Return [x, y] of the center of cell containing provided text 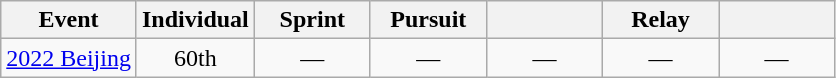
Event [69, 20]
2022 Beijing [69, 58]
60th [195, 58]
Relay [660, 20]
Sprint [312, 20]
Pursuit [428, 20]
Individual [195, 20]
